Detect which cell encompasses the target text, then output its (x, y) center coordinate. 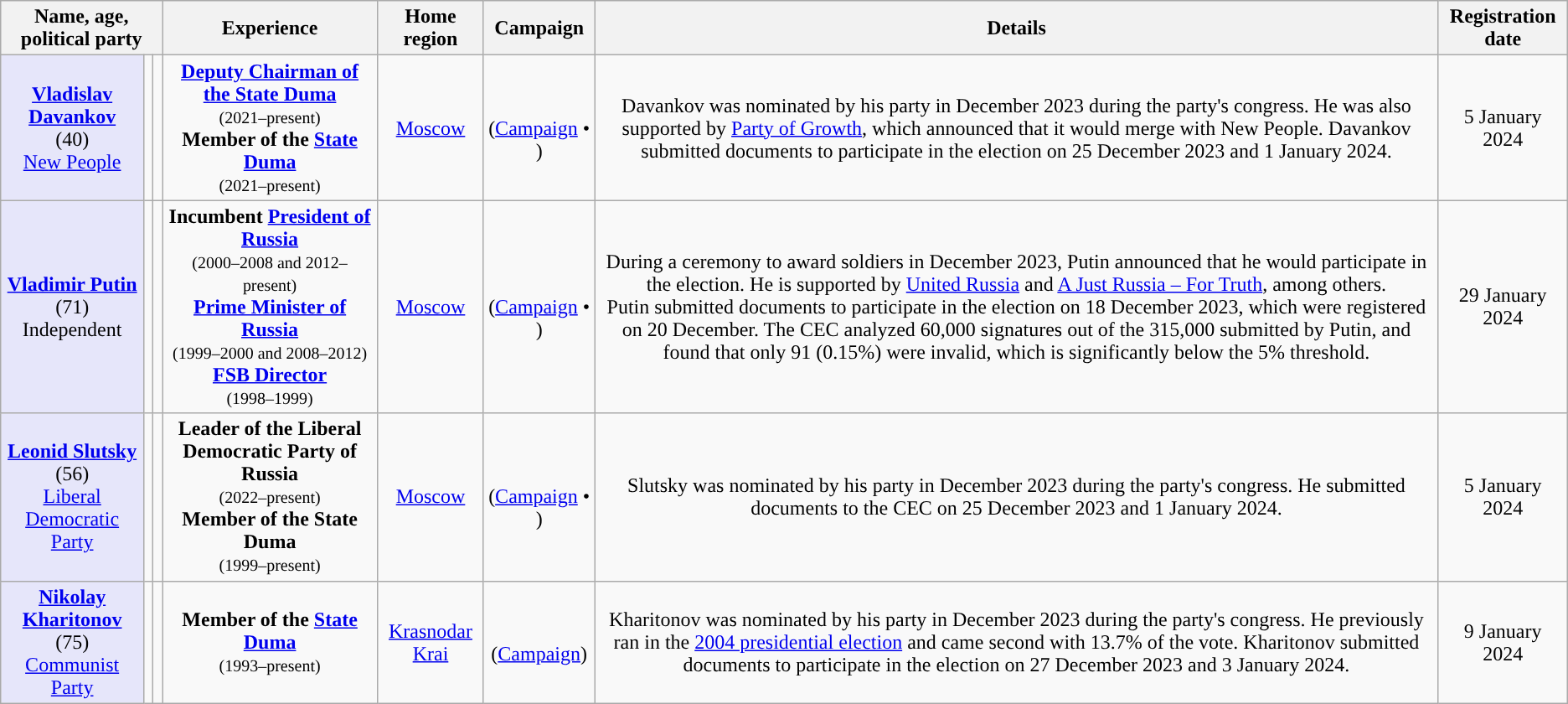
Member of the State Duma(1993–present) (270, 642)
Deputy Chairman of the State Duma(2021–present)Member of the State Duma(2021–present) (270, 127)
Nikolay Kharitonov(75)Communist Party (72, 642)
Experience (270, 28)
Krasnodar Krai (431, 642)
29 January 2024 (1503, 307)
Leonid Slutsky(56)Liberal Democratic Party (72, 497)
Details (1017, 28)
9 January 2024 (1503, 642)
Vladimir Putin(71)Independent (72, 307)
Leader of the Liberal Democratic Party of Russia(2022–present)Member of the State Duma(1999–present) (270, 497)
Registration date (1503, 28)
Incumbent President of Russia(2000–2008 and 2012–present)Prime Minister of Russia(1999–2000 and 2008–2012)FSB Director(1998–1999) (270, 307)
(Campaign) (539, 642)
Home region (431, 28)
Campaign (539, 28)
Vladislav Davankov(40)New People (72, 127)
Name, age,political party (82, 28)
